Identify which cell holds the provided text, then report its [x, y] central coordinate. 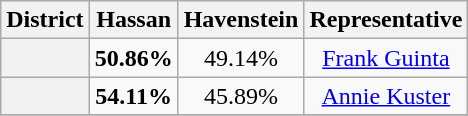
Havenstein [241, 20]
50.86% [134, 58]
Hassan [134, 20]
Annie Kuster [386, 96]
Frank Guinta [386, 58]
Representative [386, 20]
54.11% [134, 96]
49.14% [241, 58]
45.89% [241, 96]
District [45, 20]
